Identify which cell holds the provided text, then report its [X, Y] central coordinate. 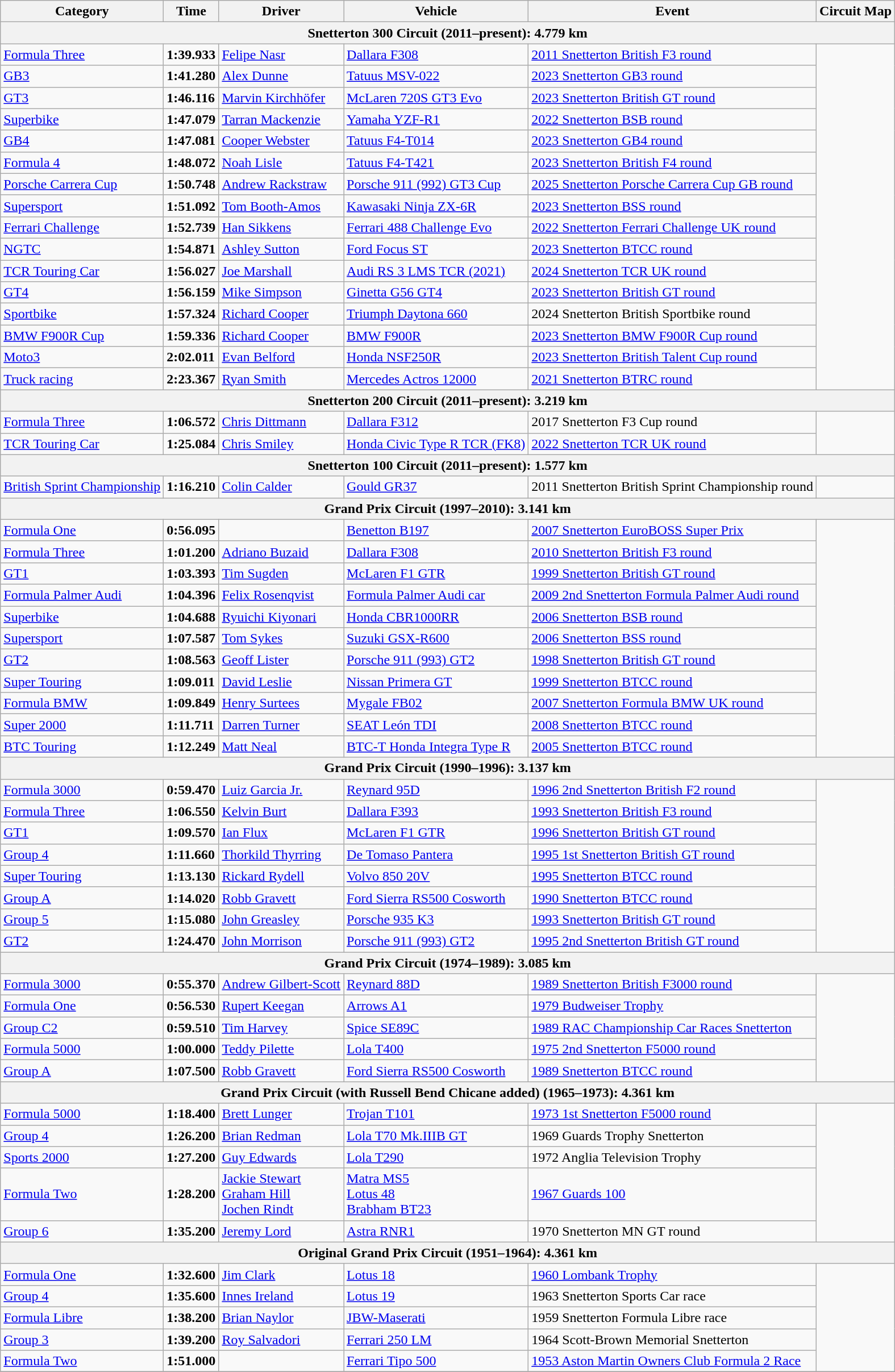
Snetterton 300 Circuit (2011–present): 4.779 km [448, 33]
Grand Prix Circuit (1974–1989): 3.085 km [448, 963]
1:06.550 [191, 811]
1995 Snetterton BTCC round [673, 876]
1:52.739 [191, 227]
Truck racing [82, 379]
Time [191, 11]
Trojan T101 [436, 1114]
Formula Palmer Audi car [436, 595]
Sportbike [82, 314]
1:57.324 [191, 314]
1:56.159 [191, 293]
1993 Snetterton British GT round [673, 919]
Brett Lunger [281, 1114]
2:23.367 [191, 379]
Matt Neal [281, 747]
1:16.210 [191, 487]
Sports 2000 [82, 1157]
Driver [281, 11]
Brian Naylor [281, 1317]
2010 Snetterton British F3 round [673, 552]
Spice SE89C [436, 1028]
Reynard 88D [436, 985]
Mygale FB02 [436, 703]
GT4 [82, 293]
Original Grand Prix Circuit (1951–1964): 4.361 km [448, 1253]
2023 Snetterton GB3 round [673, 76]
Ferrari Tipo 500 [436, 1361]
1960 Lombank Trophy [673, 1274]
Porsche 911 (992) GT3 Cup [436, 184]
Tarran Mackenzie [281, 119]
1:07.500 [191, 1071]
2006 Snetterton BSS round [673, 639]
1:28.200 [191, 1194]
2022 Snetterton BSB round [673, 119]
Arrows A1 [436, 1006]
1:15.080 [191, 919]
1:01.200 [191, 552]
2007 Snetterton Formula BMW UK round [673, 703]
2022 Snetterton Ferrari Challenge UK round [673, 227]
Lotus 19 [436, 1296]
1:48.072 [191, 162]
2005 Snetterton BTCC round [673, 747]
1:26.200 [191, 1136]
Honda Civic Type R TCR (FK8) [436, 444]
Reynard 95D [436, 790]
1:39.200 [191, 1339]
JBW-Maserati [436, 1317]
Kelvin Burt [281, 811]
Grand Prix Circuit (1997–2010): 3.141 km [448, 508]
Formula Libre [82, 1317]
Innes Ireland [281, 1296]
1:46.116 [191, 98]
Benetton B197 [436, 530]
0:59.510 [191, 1028]
1:39.933 [191, 55]
2007 Snetterton EuroBOSS Super Prix [673, 530]
1972 Anglia Television Trophy [673, 1157]
2023 Snetterton British Talent Cup round [673, 357]
Astra RNR1 [436, 1231]
Andrew Gilbert-Scott [281, 985]
1:00.000 [191, 1049]
Mike Simpson [281, 293]
NGTC [82, 249]
1979 Budweiser Trophy [673, 1006]
1:14.020 [191, 898]
Tatuus MSV-022 [436, 76]
Adriano Buzaid [281, 552]
2011 Snetterton British F3 round [673, 55]
Alex Dunne [281, 76]
Category [82, 11]
2023 Snetterton BMW F900R Cup round [673, 336]
Rupert Keegan [281, 1006]
1:25.084 [191, 444]
Nissan Primera GT [436, 682]
2006 Snetterton BSB round [673, 616]
Formula BMW [82, 703]
Moto3 [82, 357]
BMW F900R [436, 336]
Vehicle [436, 11]
1963 Snetterton Sports Car race [673, 1296]
1967 Guards 100 [673, 1194]
1989 RAC Championship Car Races Snetterton [673, 1028]
David Leslie [281, 682]
Jim Clark [281, 1274]
Chris Smiley [281, 444]
1964 Scott-Brown Memorial Snetterton [673, 1339]
John Greasley [281, 919]
2017 Snetterton F3 Cup round [673, 422]
1:18.400 [191, 1114]
Group 3 [82, 1339]
1:11.711 [191, 725]
Felipe Nasr [281, 55]
1:04.396 [191, 595]
1:04.688 [191, 616]
GB4 [82, 141]
Volvo 850 20V [436, 876]
Kawasaki Ninja ZX-6R [436, 206]
2024 Snetterton TCR UK round [673, 271]
Ferrari 488 Challenge Evo [436, 227]
1:51.000 [191, 1361]
Honda CBR1000RR [436, 616]
GT3 [82, 98]
Joe Marshall [281, 271]
De Tomaso Pantera [436, 854]
1:41.280 [191, 76]
Dallara F312 [436, 422]
John Morrison [281, 941]
1:11.660 [191, 854]
1998 Snetterton British GT round [673, 660]
BTC Touring [82, 747]
2025 Snetterton Porsche Carrera Cup GB round [673, 184]
2024 Snetterton British Sportbike round [673, 314]
Chris Dittmann [281, 422]
Formula Palmer Audi [82, 595]
1969 Guards Trophy Snetterton [673, 1136]
Ginetta G56 GT4 [436, 293]
Tom Sykes [281, 639]
Tatuus F4-T014 [436, 141]
1:47.081 [191, 141]
1:27.200 [191, 1157]
Grand Prix Circuit (with Russell Bend Chicane added) (1965–1973): 4.361 km [448, 1092]
0:56.530 [191, 1006]
1975 2nd Snetterton F5000 round [673, 1049]
Rickard Rydell [281, 876]
Honda NSF250R [436, 357]
Event [673, 11]
British Sprint Championship [82, 487]
Group C2 [82, 1028]
Roy Salvadori [281, 1339]
Porsche Carrera Cup [82, 184]
2023 Snetterton British F4 round [673, 162]
GB3 [82, 76]
1:09.849 [191, 703]
1:35.600 [191, 1296]
1953 Aston Martin Owners Club Formula 2 Race [673, 1361]
Mercedes Actros 12000 [436, 379]
Circuit Map [856, 11]
1:50.748 [191, 184]
Gould GR37 [436, 487]
Matra MS5Lotus 48Brabham BT23 [436, 1194]
Guy Edwards [281, 1157]
1959 Snetterton Formula Libre race [673, 1317]
Henry Surtees [281, 703]
Ferrari Challenge [82, 227]
1999 Snetterton British GT round [673, 573]
Ryan Smith [281, 379]
Dallara F393 [436, 811]
Snetterton 100 Circuit (2011–present): 1.577 km [448, 465]
Noah Lisle [281, 162]
1990 Snetterton BTCC round [673, 898]
Group 5 [82, 919]
1:35.200 [191, 1231]
1:51.092 [191, 206]
Tim Harvey [281, 1028]
Evan Belford [281, 357]
1:24.470 [191, 941]
Audi RS 3 LMS TCR (2021) [436, 271]
2023 Snetterton BTCC round [673, 249]
1995 2nd Snetterton British GT round [673, 941]
Ashley Sutton [281, 249]
Thorkild Thyrring [281, 854]
Han Sikkens [281, 227]
1:07.587 [191, 639]
Lotus 18 [436, 1274]
BTC-T Honda Integra Type R [436, 747]
Lola T70 Mk.IIIB GT [436, 1136]
1:47.079 [191, 119]
2011 Snetterton British Sprint Championship round [673, 487]
1:06.572 [191, 422]
Geoff Lister [281, 660]
2:02.011 [191, 357]
2008 Snetterton BTCC round [673, 725]
0:55.370 [191, 985]
2021 Snetterton BTRC round [673, 379]
Jeremy Lord [281, 1231]
Tim Sugden [281, 573]
2022 Snetterton TCR UK round [673, 444]
Teddy Pilette [281, 1049]
2023 Snetterton BSS round [673, 206]
Brian Redman [281, 1136]
0:56.095 [191, 530]
1970 Snetterton MN GT round [673, 1231]
1996 2nd Snetterton British F2 round [673, 790]
Felix Rosenqvist [281, 595]
1973 1st Snetterton F5000 round [673, 1114]
1:32.600 [191, 1274]
Tatuus F4-T421 [436, 162]
1:03.393 [191, 573]
1:12.249 [191, 747]
Suzuki GSX-R600 [436, 639]
2009 2nd Snetterton Formula Palmer Audi round [673, 595]
Jackie StewartGraham HillJochen Rindt [281, 1194]
Ford Focus ST [436, 249]
Cooper Webster [281, 141]
Ryuichi Kiyonari [281, 616]
Tom Booth-Amos [281, 206]
Grand Prix Circuit (1990–1996): 3.137 km [448, 768]
1:56.027 [191, 271]
Porsche 935 K3 [436, 919]
1996 Snetterton British GT round [673, 833]
1999 Snetterton BTCC round [673, 682]
2023 Snetterton GB4 round [673, 141]
McLaren 720S GT3 Evo [436, 98]
Triumph Daytona 660 [436, 314]
Super 2000 [82, 725]
Snetterton 200 Circuit (2011–present): 3.219 km [448, 401]
1:59.336 [191, 336]
1993 Snetterton British F3 round [673, 811]
Colin Calder [281, 487]
Marvin Kirchhöfer [281, 98]
SEAT León TDI [436, 725]
Ian Flux [281, 833]
1989 Snetterton BTCC round [673, 1071]
Yamaha YZF-R1 [436, 119]
1:09.570 [191, 833]
Ferrari 250 LM [436, 1339]
Darren Turner [281, 725]
Group 6 [82, 1231]
Formula 4 [82, 162]
0:59.470 [191, 790]
1:08.563 [191, 660]
BMW F900R Cup [82, 336]
1995 1st Snetterton British GT round [673, 854]
Lola T400 [436, 1049]
Luiz Garcia Jr. [281, 790]
Lola T290 [436, 1157]
1989 Snetterton British F3000 round [673, 985]
1:09.011 [191, 682]
1:54.871 [191, 249]
Andrew Rackstraw [281, 184]
1:38.200 [191, 1317]
1:13.130 [191, 876]
